Locate the cell with the specified text and output its (X, Y) center coordinate. 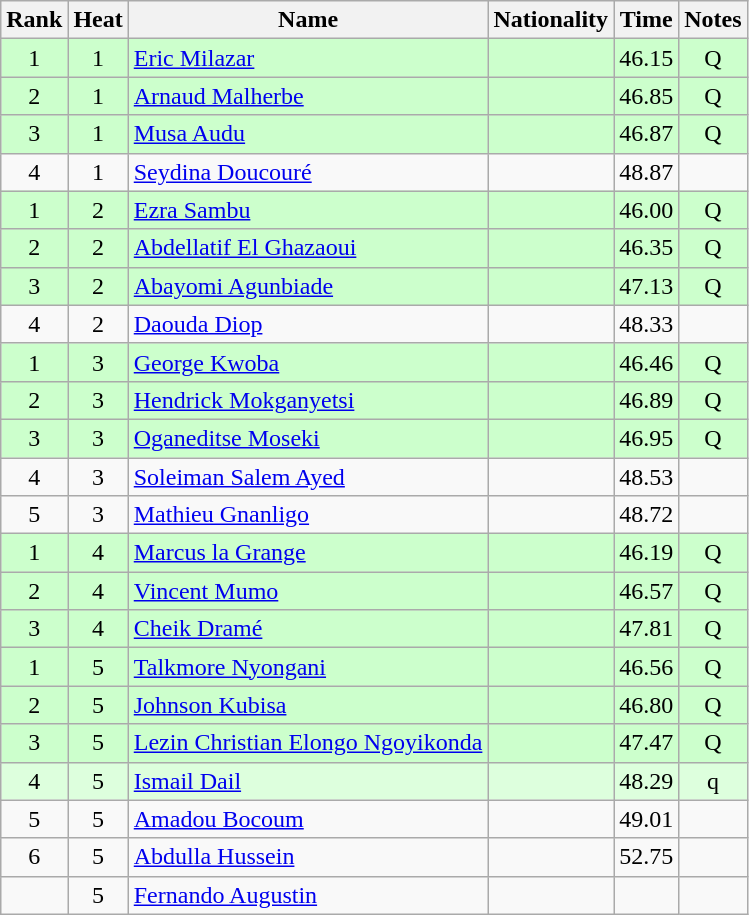
46.00 (646, 210)
Mathieu Gnanligo (308, 515)
47.81 (646, 629)
Rank (34, 20)
46.56 (646, 667)
46.46 (646, 362)
46.35 (646, 248)
George Kwoba (308, 362)
46.80 (646, 705)
Soleiman Salem Ayed (308, 477)
Name (308, 20)
Abayomi Agunbiade (308, 286)
Hendrick Mokganyetsi (308, 400)
Ismail Dail (308, 781)
Daouda Diop (308, 324)
Johnson Kubisa (308, 705)
Ezra Sambu (308, 210)
Cheik Dramé (308, 629)
6 (34, 857)
47.13 (646, 286)
Nationality (551, 20)
46.89 (646, 400)
49.01 (646, 819)
Marcus la Grange (308, 553)
Time (646, 20)
Vincent Mumo (308, 591)
46.19 (646, 553)
47.47 (646, 743)
48.87 (646, 172)
Oganeditse Moseki (308, 438)
46.57 (646, 591)
Fernando Augustin (308, 895)
46.15 (646, 58)
Abdellatif El Ghazaoui (308, 248)
46.85 (646, 96)
48.72 (646, 515)
46.95 (646, 438)
Seydina Doucouré (308, 172)
Heat (98, 20)
48.33 (646, 324)
q (713, 781)
48.53 (646, 477)
Musa Audu (308, 134)
Notes (713, 20)
Abdulla Hussein (308, 857)
Amadou Bocoum (308, 819)
52.75 (646, 857)
Arnaud Malherbe (308, 96)
Talkmore Nyongani (308, 667)
Eric Milazar (308, 58)
46.87 (646, 134)
48.29 (646, 781)
Lezin Christian Elongo Ngoyikonda (308, 743)
